Find where the given text appears and provide that cell's center as [x, y] coordinate. 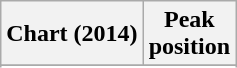
Peakposition [189, 34]
Chart (2014) [72, 34]
